Return the (X, Y) coordinate for the center point of the cell that contains the specified text.  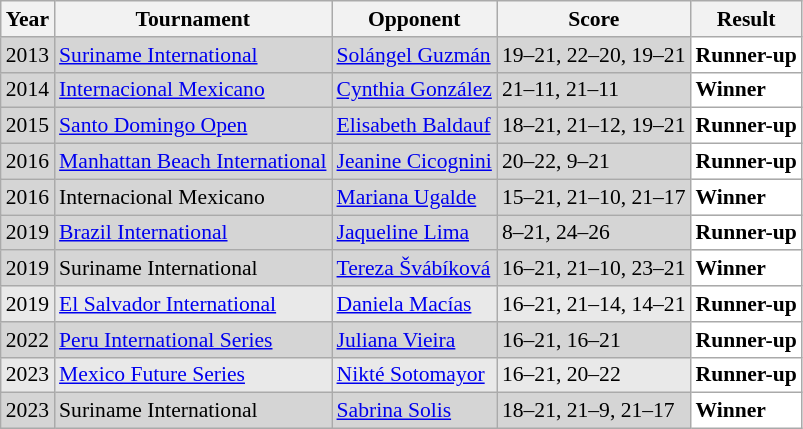
Elisabeth Baldauf (414, 126)
Jaqueline Lima (414, 233)
Tournament (192, 19)
19–21, 22–20, 19–21 (594, 55)
2015 (28, 126)
16–21, 21–10, 23–21 (594, 269)
16–21, 20–22 (594, 375)
Mexico Future Series (192, 375)
20–22, 9–21 (594, 162)
Cynthia González (414, 90)
Jeanine Cicognini (414, 162)
2013 (28, 55)
Mariana Ugalde (414, 197)
21–11, 21–11 (594, 90)
2014 (28, 90)
Score (594, 19)
16–21, 16–21 (594, 340)
Manhattan Beach International (192, 162)
8–21, 24–26 (594, 233)
Opponent (414, 19)
16–21, 21–14, 14–21 (594, 304)
Santo Domingo Open (192, 126)
Tereza Švábíková (414, 269)
Juliana Vieira (414, 340)
Nikté Sotomayor (414, 375)
Year (28, 19)
Result (746, 19)
El Salvador International (192, 304)
Sabrina Solis (414, 411)
18–21, 21–9, 21–17 (594, 411)
Brazil International (192, 233)
15–21, 21–10, 21–17 (594, 197)
Peru International Series (192, 340)
Solángel Guzmán (414, 55)
18–21, 21–12, 19–21 (594, 126)
Daniela Macías (414, 304)
2022 (28, 340)
